Return the (X, Y) coordinate for the center point of the cell that contains the specified text.  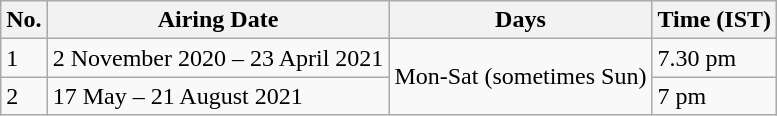
17 May – 21 August 2021 (218, 96)
Mon-Sat (sometimes Sun) (520, 77)
7.30 pm (714, 58)
Airing Date (218, 20)
2 November 2020 – 23 April 2021 (218, 58)
1 (24, 58)
7 pm (714, 96)
Days (520, 20)
Time (IST) (714, 20)
No. (24, 20)
2 (24, 96)
